Find where the given text appears and provide that cell's center as (x, y) coordinate. 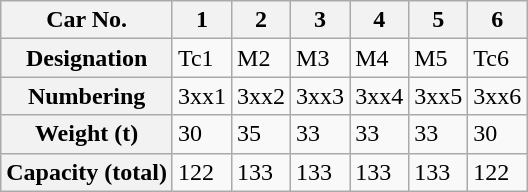
M5 (438, 58)
Tc1 (202, 58)
3xx1 (202, 96)
Capacity (total) (87, 172)
Car No. (87, 20)
3xx5 (438, 96)
Weight (t) (87, 134)
3xx6 (498, 96)
M4 (380, 58)
3xx4 (380, 96)
3xx2 (262, 96)
Designation (87, 58)
4 (380, 20)
2 (262, 20)
3xx3 (320, 96)
M2 (262, 58)
5 (438, 20)
M3 (320, 58)
3 (320, 20)
Tc6 (498, 58)
35 (262, 134)
1 (202, 20)
6 (498, 20)
Numbering (87, 96)
